Provide the [x, y] coordinate of the cell's center where the given text is located.  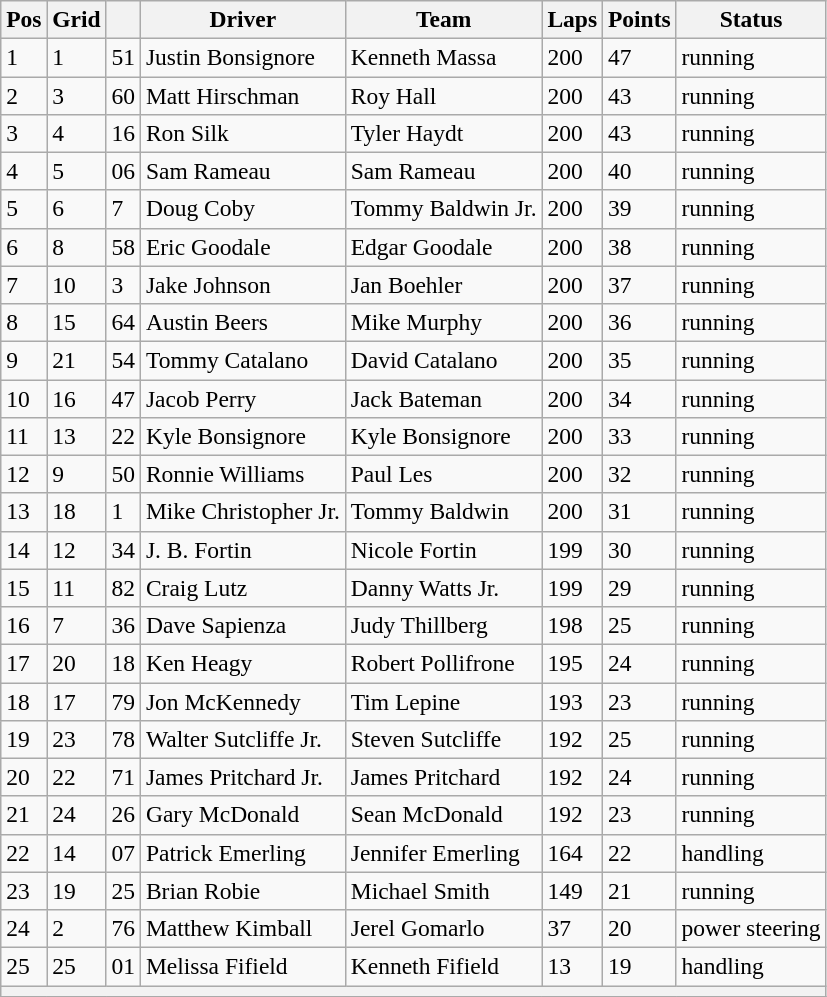
Tommy Baldwin [444, 512]
Ken Heagy [242, 663]
79 [123, 701]
Eric Goodale [242, 247]
Melissa Fifield [242, 966]
Tim Lepine [444, 701]
Sean McDonald [444, 815]
54 [123, 360]
51 [123, 57]
33 [639, 436]
Judy Thillberg [444, 625]
Tyler Haydt [444, 133]
David Catalano [444, 360]
Mike Christopher Jr. [242, 512]
Doug Coby [242, 209]
Walter Sutcliffe Jr. [242, 739]
Patrick Emerling [242, 853]
Team [444, 19]
Robert Pollifrone [444, 663]
40 [639, 171]
Jerel Gomarlo [444, 928]
195 [572, 663]
power steering [751, 928]
193 [572, 701]
Tommy Baldwin Jr. [444, 209]
Austin Beers [242, 322]
Laps [572, 19]
Danny Watts Jr. [444, 588]
71 [123, 777]
164 [572, 853]
Jan Boehler [444, 285]
J. B. Fortin [242, 550]
Gary McDonald [242, 815]
Kenneth Massa [444, 57]
58 [123, 247]
Justin Bonsignore [242, 57]
39 [639, 209]
32 [639, 474]
29 [639, 588]
Dave Sapienza [242, 625]
Jack Bateman [444, 398]
Roy Hall [444, 95]
50 [123, 474]
Brian Robie [242, 891]
Pos [24, 19]
Points [639, 19]
Ronnie Williams [242, 474]
Matthew Kimball [242, 928]
Jon McKennedy [242, 701]
James Pritchard Jr. [242, 777]
Driver [242, 19]
Nicole Fortin [444, 550]
64 [123, 322]
149 [572, 891]
Jake Johnson [242, 285]
James Pritchard [444, 777]
78 [123, 739]
07 [123, 853]
Ron Silk [242, 133]
38 [639, 247]
Paul Les [444, 474]
Grid [76, 19]
06 [123, 171]
Edgar Goodale [444, 247]
82 [123, 588]
76 [123, 928]
Michael Smith [444, 891]
60 [123, 95]
31 [639, 512]
198 [572, 625]
Kenneth Fifield [444, 966]
30 [639, 550]
Jacob Perry [242, 398]
Steven Sutcliffe [444, 739]
Mike Murphy [444, 322]
01 [123, 966]
Matt Hirschman [242, 95]
Jennifer Emerling [444, 853]
Status [751, 19]
35 [639, 360]
26 [123, 815]
Craig Lutz [242, 588]
Tommy Catalano [242, 360]
